From the cell containing the given text, extract its center point as [x, y] coordinate. 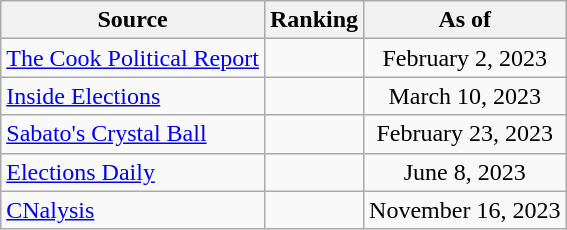
March 10, 2023 [465, 96]
Source [133, 20]
June 8, 2023 [465, 172]
Sabato's Crystal Ball [133, 134]
Elections Daily [133, 172]
CNalysis [133, 210]
February 2, 2023 [465, 58]
February 23, 2023 [465, 134]
Inside Elections [133, 96]
As of [465, 20]
Ranking [314, 20]
The Cook Political Report [133, 58]
November 16, 2023 [465, 210]
